From the cell containing the given text, extract its center point as (X, Y) coordinate. 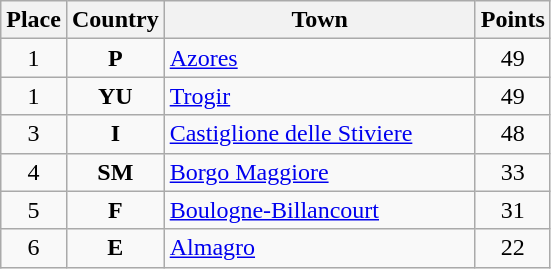
5 (34, 210)
Country (115, 20)
E (115, 248)
YU (115, 96)
Borgo Maggiore (320, 172)
4 (34, 172)
31 (512, 210)
Trogir (320, 96)
48 (512, 134)
Boulogne-Billancourt (320, 210)
3 (34, 134)
6 (34, 248)
22 (512, 248)
Castiglione delle Stiviere (320, 134)
Points (512, 20)
33 (512, 172)
Almagro (320, 248)
SM (115, 172)
Place (34, 20)
Azores (320, 58)
F (115, 210)
P (115, 58)
Town (320, 20)
I (115, 134)
